Identify which cell holds the provided text, then report its (x, y) central coordinate. 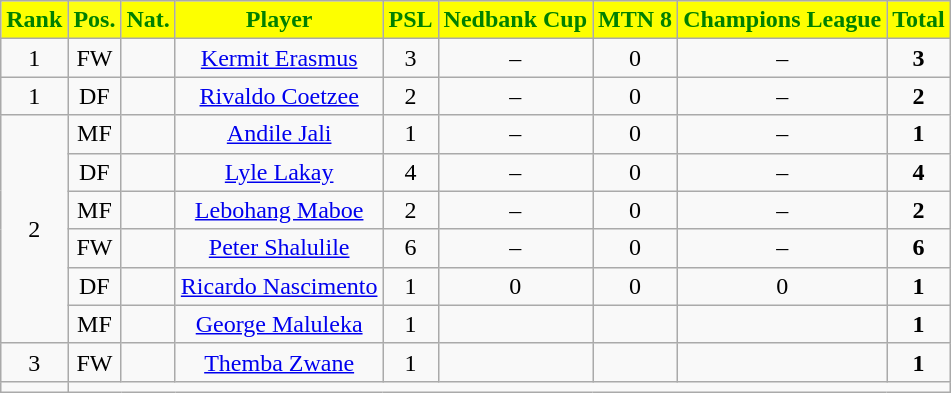
MTN 8 (636, 20)
Themba Zwane (279, 362)
Total (919, 20)
Kermit Erasmus (279, 58)
Nat. (148, 20)
Nedbank Cup (515, 20)
Andile Jali (279, 134)
Pos. (94, 20)
Player (279, 20)
Lyle Lakay (279, 172)
PSL (410, 20)
Peter Shalulile (279, 248)
Rank (34, 20)
Rivaldo Coetzee (279, 96)
George Maluleka (279, 324)
Lebohang Maboe (279, 210)
Ricardo Nascimento (279, 286)
Champions League (782, 20)
